Return (X, Y) of the center of cell containing provided text 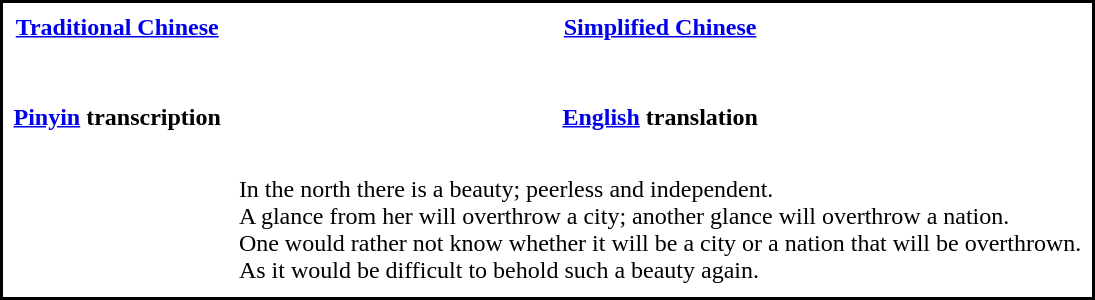
Pinyin transcription (117, 117)
Simplified Chinese (660, 27)
Traditional Chinese (117, 27)
English translation (660, 117)
